Scan for the cell matching the given text and deliver its [x, y] coordinate at center. 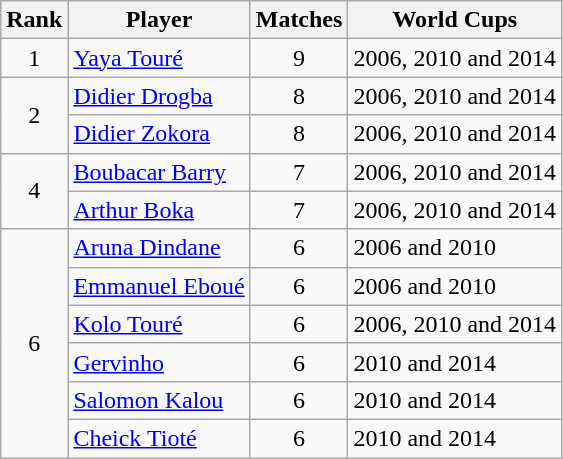
4 [34, 191]
Emmanuel Eboué [159, 286]
Didier Zokora [159, 134]
Boubacar Barry [159, 172]
Yaya Touré [159, 58]
Aruna Dindane [159, 248]
Salomon Kalou [159, 400]
Rank [34, 20]
9 [299, 58]
Cheick Tioté [159, 438]
Kolo Touré [159, 324]
Arthur Boka [159, 210]
Gervinho [159, 362]
1 [34, 58]
Player [159, 20]
World Cups [455, 20]
2 [34, 115]
Didier Drogba [159, 96]
Matches [299, 20]
